Locate the cell with the specified text and output its [X, Y] center coordinate. 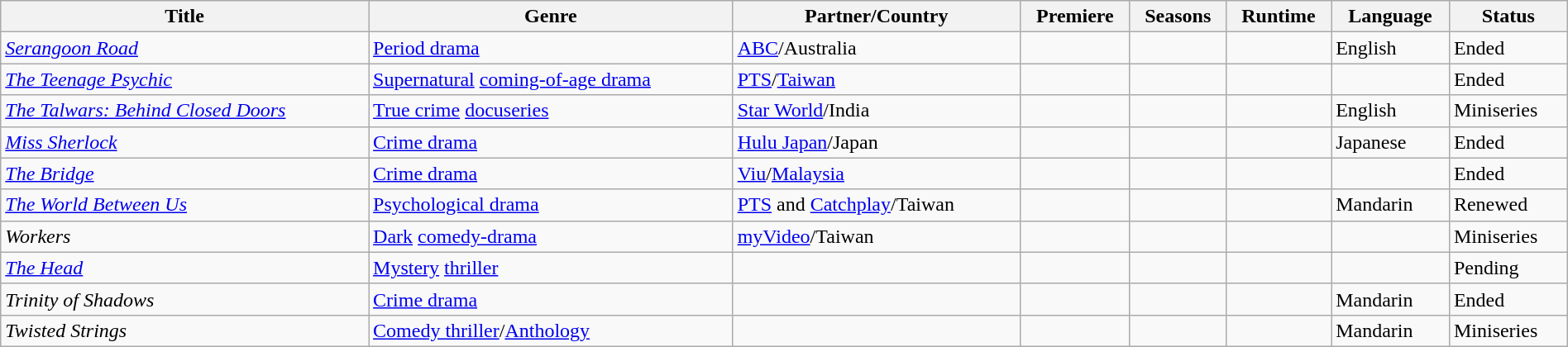
Runtime [1279, 17]
myVideo/Taiwan [877, 236]
The Teenage Psychic [185, 79]
Japanese [1391, 142]
Language [1391, 17]
Psychological drama [551, 205]
Trinity of Shadows [185, 299]
Period drama [551, 48]
Genre [551, 17]
Star World/India [877, 111]
Twisted Strings [185, 330]
PTS and Catchplay/Taiwan [877, 205]
True crime docuseries [551, 111]
Dark comedy-drama [551, 236]
Premiere [1075, 17]
The Bridge [185, 173]
PTS/Taiwan [877, 79]
Renewed [1508, 205]
Seasons [1178, 17]
Hulu Japan/Japan [877, 142]
Title [185, 17]
Serangoon Road [185, 48]
Supernatural coming-of-age drama [551, 79]
ABC/Australia [877, 48]
Viu/Malaysia [877, 173]
Mystery thriller [551, 268]
Workers [185, 236]
The World Between Us [185, 205]
The Head [185, 268]
Comedy thriller/Anthology [551, 330]
Miss Sherlock [185, 142]
Partner/Country [877, 17]
Pending [1508, 268]
Status [1508, 17]
The Talwars: Behind Closed Doors [185, 111]
